From the cell containing the given text, extract its center point as (x, y) coordinate. 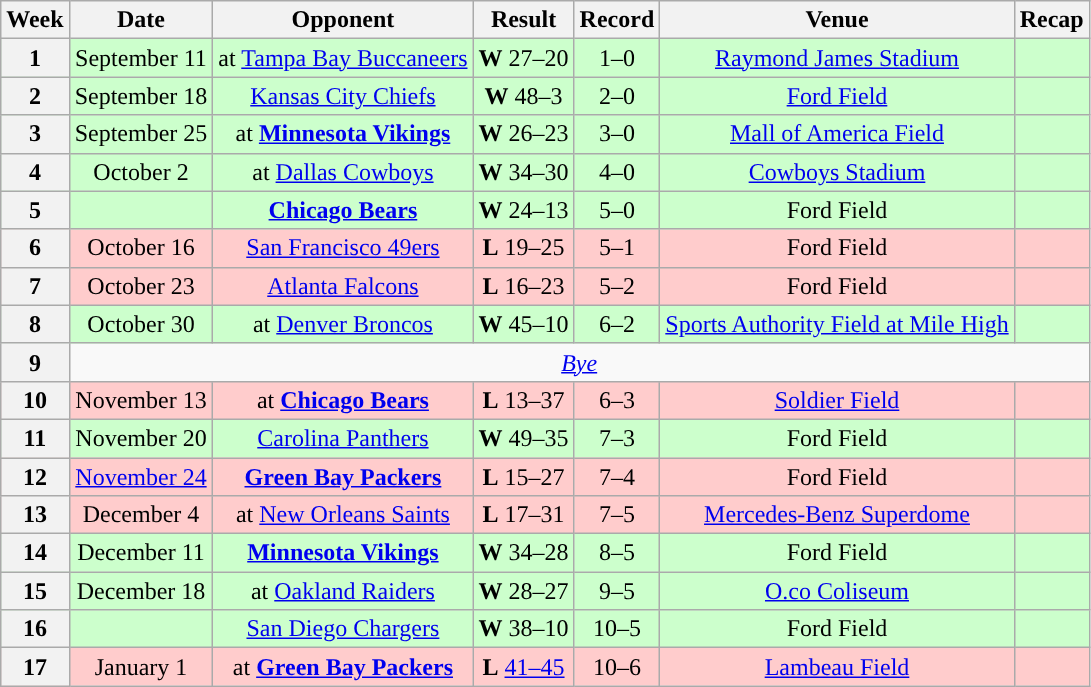
Mall of America Field (837, 134)
W 28–27 (524, 591)
December 11 (141, 553)
at Tampa Bay Buccaneers (343, 58)
7–3 (617, 438)
Venue (837, 20)
Minnesota Vikings (343, 553)
L 13–37 (524, 400)
5 (35, 210)
Soldier Field (837, 400)
at Green Bay Packers (343, 667)
15 (35, 591)
W 34–28 (524, 553)
6–2 (617, 324)
7 (35, 286)
September 11 (141, 58)
6–3 (617, 400)
Green Bay Packers (343, 477)
at Denver Broncos (343, 324)
at New Orleans Saints (343, 515)
Sports Authority Field at Mile High (837, 324)
at Chicago Bears (343, 400)
L 41–45 (524, 667)
October 23 (141, 286)
L 17–31 (524, 515)
9 (35, 362)
2 (35, 96)
Bye (579, 362)
14 (35, 553)
October 16 (141, 248)
1 (35, 58)
9–5 (617, 591)
October 2 (141, 172)
4–0 (617, 172)
W 48–3 (524, 96)
W 26–23 (524, 134)
17 (35, 667)
W 27–20 (524, 58)
8–5 (617, 553)
at Oakland Raiders (343, 591)
1–0 (617, 58)
10–6 (617, 667)
16 (35, 629)
January 1 (141, 667)
Recap (1052, 20)
13 (35, 515)
December 18 (141, 591)
Cowboys Stadium (837, 172)
November 13 (141, 400)
L 19–25 (524, 248)
7–5 (617, 515)
Raymond James Stadium (837, 58)
5–0 (617, 210)
at Dallas Cowboys (343, 172)
San Francisco 49ers (343, 248)
Lambeau Field (837, 667)
Opponent (343, 20)
at Minnesota Vikings (343, 134)
Chicago Bears (343, 210)
3 (35, 134)
Atlanta Falcons (343, 286)
Mercedes-Benz Superdome (837, 515)
8 (35, 324)
5–2 (617, 286)
10 (35, 400)
Carolina Panthers (343, 438)
W 49–35 (524, 438)
3–0 (617, 134)
September 25 (141, 134)
W 45–10 (524, 324)
October 30 (141, 324)
November 24 (141, 477)
L 16–23 (524, 286)
September 18 (141, 96)
5–1 (617, 248)
11 (35, 438)
W 38–10 (524, 629)
7–4 (617, 477)
Date (141, 20)
Record (617, 20)
W 34–30 (524, 172)
December 4 (141, 515)
2–0 (617, 96)
Week (35, 20)
10–5 (617, 629)
O.co Coliseum (837, 591)
Result (524, 20)
Kansas City Chiefs (343, 96)
4 (35, 172)
6 (35, 248)
L 15–27 (524, 477)
W 24–13 (524, 210)
12 (35, 477)
San Diego Chargers (343, 629)
November 20 (141, 438)
